Determine the [x, y] coordinate at the center of the cell enclosing the given text.  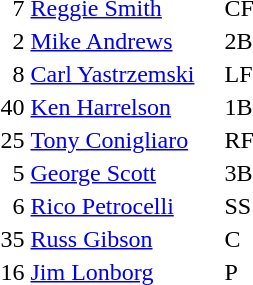
Ken Harrelson [124, 107]
George Scott [124, 173]
Carl Yastrzemski [124, 74]
Russ Gibson [124, 239]
Mike Andrews [124, 41]
Tony Conigliaro [124, 140]
Rico Petrocelli [124, 206]
